Scan for the cell matching the given text and deliver its [X, Y] coordinate at center. 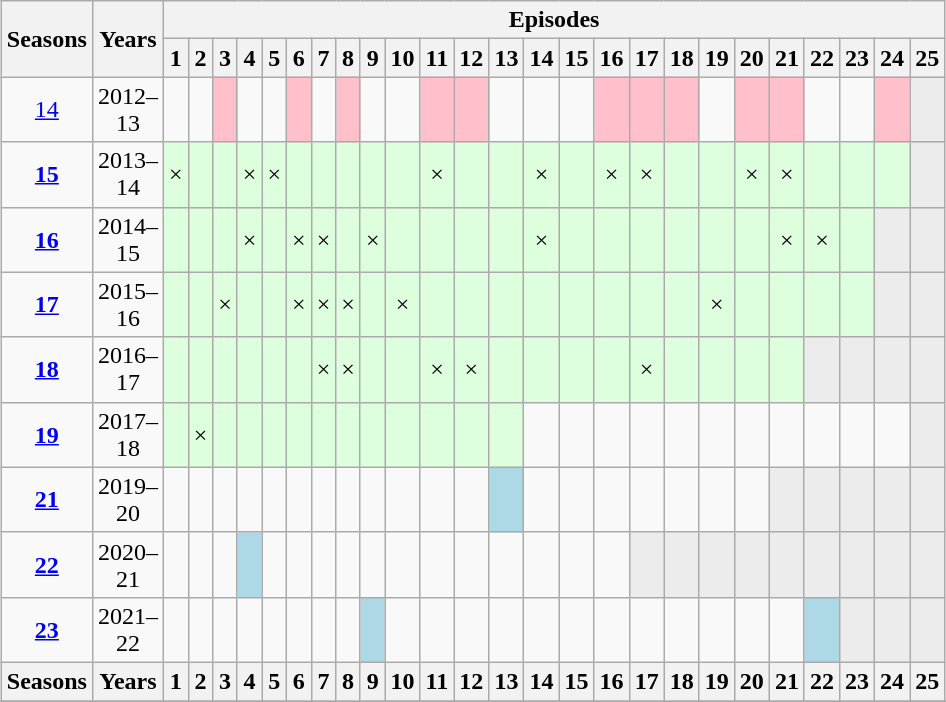
2021–22 [128, 630]
2019–20 [128, 500]
Episodes [554, 20]
2015–16 [128, 304]
2013–14 [128, 174]
2017–18 [128, 434]
2014–15 [128, 240]
2020–21 [128, 564]
2012–13 [128, 110]
2016–17 [128, 370]
